Capture the cell that displays the provided text and extract its [X, Y] central coordinate. 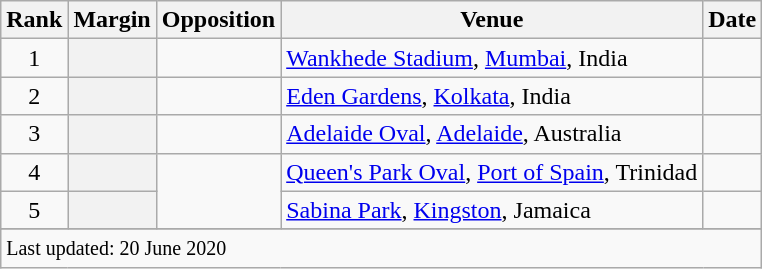
Venue [492, 20]
Last updated: 20 June 2020 [382, 248]
Wankhede Stadium, Mumbai, India [492, 58]
Margin [112, 20]
Opposition [218, 20]
Rank [34, 20]
Queen's Park Oval, Port of Spain, Trinidad [492, 172]
3 [34, 134]
4 [34, 172]
Date [732, 20]
Adelaide Oval, Adelaide, Australia [492, 134]
1 [34, 58]
Sabina Park, Kingston, Jamaica [492, 210]
2 [34, 96]
5 [34, 210]
Eden Gardens, Kolkata, India [492, 96]
